Return the (X, Y) coordinate for the center point of the cell that contains the specified text.  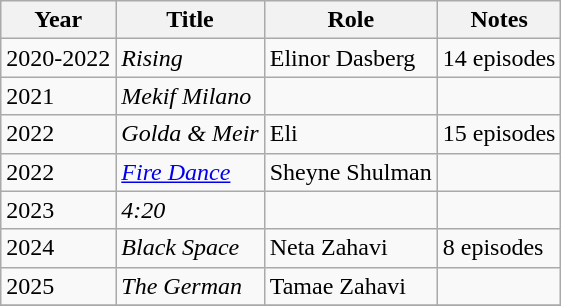
Tamae Zahavi (350, 286)
2021 (58, 96)
2024 (58, 248)
Elinor Dasberg (350, 58)
Black Space (190, 248)
Fire Dance (190, 172)
8 episodes (499, 248)
4:20 (190, 210)
2025 (58, 286)
Notes (499, 20)
Title (190, 20)
Mekif Milano (190, 96)
Rising (190, 58)
Role (350, 20)
The German (190, 286)
2020-2022 (58, 58)
Year (58, 20)
Golda & Meir (190, 134)
14 episodes (499, 58)
Sheyne Shulman (350, 172)
Neta Zahavi (350, 248)
15 episodes (499, 134)
2023 (58, 210)
Eli (350, 134)
